Determine the [x, y] coordinate at the center of the cell enclosing the given text.  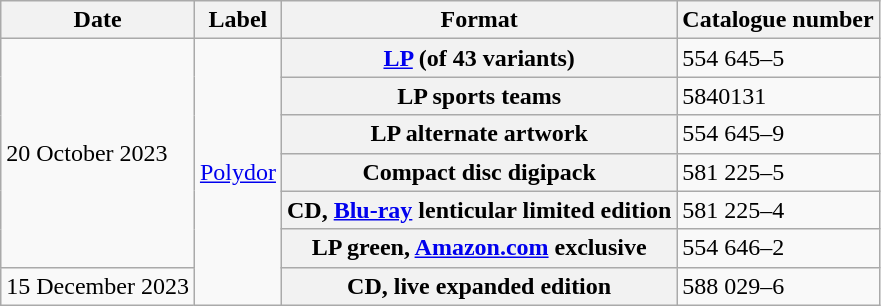
554 645–9 [778, 134]
CD, live expanded edition [478, 286]
Compact disc digipack [478, 172]
554 646–2 [778, 248]
LP alternate artwork [478, 134]
LP (of 43 variants) [478, 58]
5840131 [778, 96]
15 December 2023 [98, 286]
Date [98, 20]
581 225–4 [778, 210]
Format [478, 20]
20 October 2023 [98, 153]
LP sports teams [478, 96]
Catalogue number [778, 20]
Label [238, 20]
Polydor [238, 172]
588 029–6 [778, 286]
LP green, Amazon.com exclusive [478, 248]
554 645–5 [778, 58]
581 225–5 [778, 172]
CD, Blu-ray lenticular limited edition [478, 210]
